Scan for the cell matching the given text and deliver its (x, y) coordinate at center. 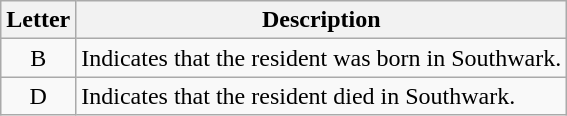
D (38, 96)
Indicates that the resident was born in Southwark. (322, 58)
Description (322, 20)
B (38, 58)
Indicates that the resident died in Southwark. (322, 96)
Letter (38, 20)
